Return (x, y) of the center of cell containing provided text 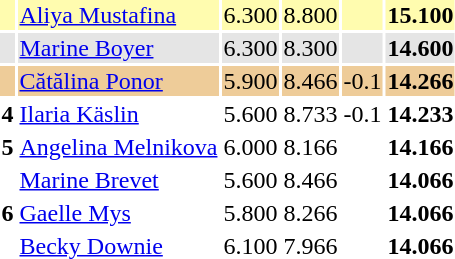
14.600 (420, 48)
8.800 (310, 15)
14.166 (420, 147)
8.300 (310, 48)
15.100 (420, 15)
8.166 (310, 147)
6.000 (250, 147)
8.266 (310, 213)
14.233 (420, 114)
Gaelle Mys (118, 213)
14.266 (420, 81)
Angelina Melnikova (118, 147)
5.900 (250, 81)
Cătălina Ponor (118, 81)
5.800 (250, 213)
Marine Brevet (118, 180)
Aliya Mustafina (118, 15)
Marine Boyer (118, 48)
Ilaria Käslin (118, 114)
4 (8, 114)
8.733 (310, 114)
5 (8, 147)
